For the text-containing cell, return its midpoint in [x, y] coordinate format. 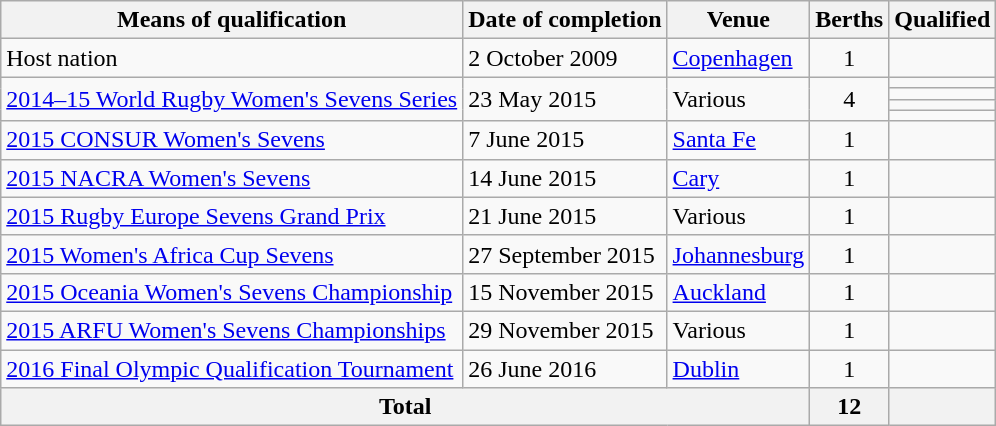
Auckland [738, 292]
7 June 2015 [565, 140]
Date of completion [565, 20]
2015 ARFU Women's Sevens Championships [232, 330]
2015 Rugby Europe Sevens Grand Prix [232, 216]
27 September 2015 [565, 254]
2015 NACRA Women's Sevens [232, 178]
21 June 2015 [565, 216]
29 November 2015 [565, 330]
Dublin [738, 369]
Qualified [942, 20]
12 [850, 407]
Santa Fe [738, 140]
Total [406, 407]
2015 CONSUR Women's Sevens [232, 140]
2015 Oceania Women's Sevens Championship [232, 292]
Cary [738, 178]
2014–15 World Rugby Women's Sevens Series [232, 99]
26 June 2016 [565, 369]
14 June 2015 [565, 178]
2016 Final Olympic Qualification Tournament [232, 369]
Johannesburg [738, 254]
Copenhagen [738, 58]
Venue [738, 20]
23 May 2015 [565, 99]
Berths [850, 20]
15 November 2015 [565, 292]
2015 Women's Africa Cup Sevens [232, 254]
4 [850, 99]
2 October 2009 [565, 58]
Host nation [232, 58]
Means of qualification [232, 20]
